Return the (x, y) coordinate for the center point of the cell that contains the specified text.  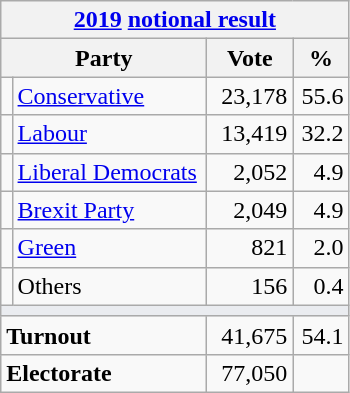
2,052 (250, 172)
55.6 (321, 96)
821 (250, 248)
156 (250, 286)
54.1 (321, 335)
0.4 (321, 286)
Others (110, 286)
Green (110, 248)
2,049 (250, 210)
Vote (250, 58)
Turnout (104, 335)
Electorate (104, 373)
Liberal Democrats (110, 172)
Party (104, 58)
41,675 (250, 335)
13,419 (250, 134)
Labour (110, 134)
2.0 (321, 248)
% (321, 58)
2019 notional result (175, 20)
Conservative (110, 96)
32.2 (321, 134)
77,050 (250, 373)
Brexit Party (110, 210)
23,178 (250, 96)
